Identify which cell holds the provided text, then report its (X, Y) central coordinate. 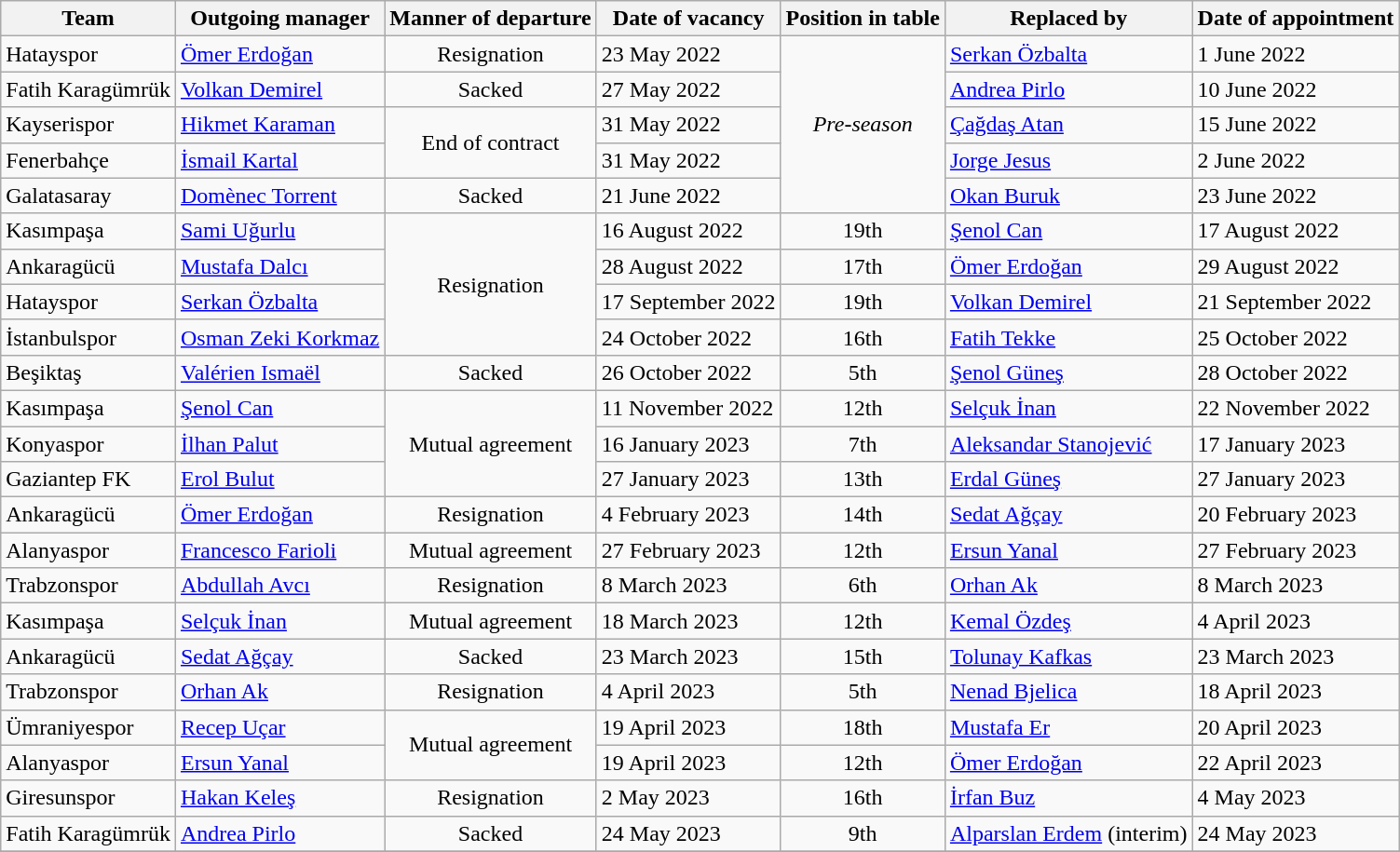
End of contract (490, 142)
Hikmet Karaman (279, 125)
Fenerbahçe (88, 160)
13th (863, 480)
Mustafa Dalcı (279, 266)
İrfan Buz (1068, 798)
Manner of departure (490, 19)
Kayserispor (88, 125)
Date of appointment (1296, 19)
29 August 2022 (1296, 266)
28 August 2022 (688, 266)
22 April 2023 (1296, 763)
20 April 2023 (1296, 727)
Team (88, 19)
28 October 2022 (1296, 372)
Konyaspor (88, 444)
23 May 2022 (688, 54)
17 September 2022 (688, 302)
4 February 2023 (688, 515)
14th (863, 515)
17th (863, 266)
İlhan Palut (279, 444)
22 November 2022 (1296, 408)
Hakan Keleş (279, 798)
16 January 2023 (688, 444)
Francesco Farioli (279, 550)
21 September 2022 (1296, 302)
Tolunay Kafkas (1068, 656)
Erdal Güneş (1068, 480)
Replaced by (1068, 19)
24 October 2022 (688, 337)
Kemal Özdeş (1068, 621)
26 October 2022 (688, 372)
Valérien Ismaël (279, 372)
Çağdaş Atan (1068, 125)
Outgoing manager (279, 19)
20 February 2023 (1296, 515)
Jorge Jesus (1068, 160)
Position in table (863, 19)
İstanbulspor (88, 337)
11 November 2022 (688, 408)
Recep Uçar (279, 727)
16 August 2022 (688, 231)
1 June 2022 (1296, 54)
6th (863, 586)
Şenol Güneş (1068, 372)
Mustafa Er (1068, 727)
27 May 2022 (688, 89)
Fatih Tekke (1068, 337)
Nenad Bjelica (1068, 692)
İsmail Kartal (279, 160)
25 October 2022 (1296, 337)
17 August 2022 (1296, 231)
4 May 2023 (1296, 798)
Gaziantep FK (88, 480)
2 May 2023 (688, 798)
15th (863, 656)
21 June 2022 (688, 196)
18 April 2023 (1296, 692)
Giresunspor (88, 798)
Domènec Torrent (279, 196)
Erol Bulut (279, 480)
17 January 2023 (1296, 444)
Ümraniyespor (88, 727)
Date of vacancy (688, 19)
Abdullah Avcı (279, 586)
2 June 2022 (1296, 160)
Okan Buruk (1068, 196)
Beşiktaş (88, 372)
Galatasaray (88, 196)
15 June 2022 (1296, 125)
18th (863, 727)
10 June 2022 (1296, 89)
Pre-season (863, 125)
Sami Uğurlu (279, 231)
9th (863, 833)
Alparslan Erdem (interim) (1068, 833)
7th (863, 444)
Osman Zeki Korkmaz (279, 337)
18 March 2023 (688, 621)
Aleksandar Stanojević (1068, 444)
23 June 2022 (1296, 196)
